Determine the [X, Y] coordinate at the center of the cell enclosing the given text.  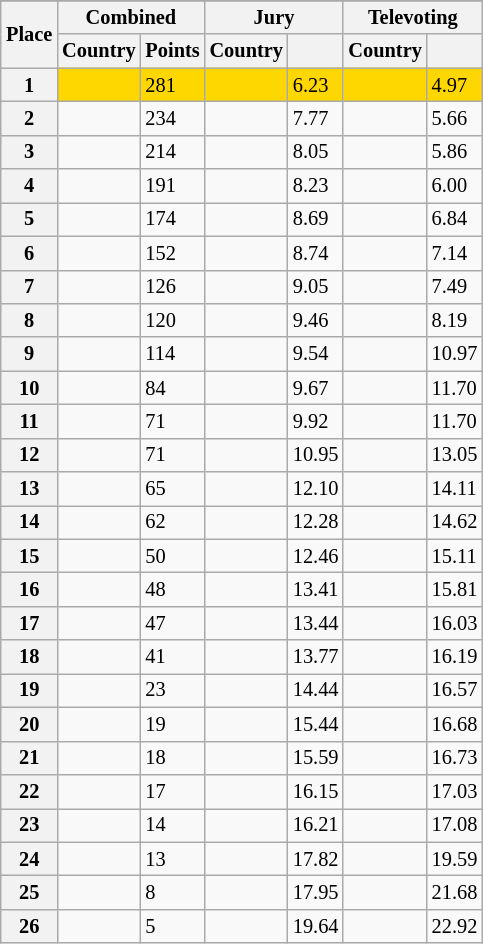
8.19 [455, 321]
281 [173, 85]
16.15 [316, 792]
174 [173, 220]
25 [29, 893]
15.11 [455, 556]
17.82 [316, 859]
19.59 [455, 859]
48 [173, 590]
7 [29, 287]
8.05 [316, 152]
8.69 [316, 220]
62 [173, 523]
2 [29, 119]
7.77 [316, 119]
8.23 [316, 186]
15 [29, 556]
20 [29, 725]
7.14 [455, 253]
50 [173, 556]
Combined [130, 18]
126 [173, 287]
4 [29, 186]
13.41 [316, 590]
22 [29, 792]
15.44 [316, 725]
13.05 [455, 455]
84 [173, 388]
5.86 [455, 152]
15.59 [316, 758]
12.10 [316, 489]
9.92 [316, 422]
15.81 [455, 590]
17.03 [455, 792]
13.77 [316, 657]
6.00 [455, 186]
16.21 [316, 825]
21 [29, 758]
3 [29, 152]
19.64 [316, 926]
5.66 [455, 119]
234 [173, 119]
14.44 [316, 691]
16.03 [455, 624]
9.67 [316, 388]
7.49 [455, 287]
114 [173, 354]
14.11 [455, 489]
214 [173, 152]
6 [29, 253]
9.05 [316, 287]
10.95 [316, 455]
Jury [274, 18]
17.95 [316, 893]
10 [29, 388]
Points [173, 51]
16.73 [455, 758]
12.46 [316, 556]
152 [173, 253]
22.92 [455, 926]
16.68 [455, 725]
26 [29, 926]
10.97 [455, 354]
12.28 [316, 523]
1 [29, 85]
191 [173, 186]
14.62 [455, 523]
4.97 [455, 85]
41 [173, 657]
16.19 [455, 657]
16.57 [455, 691]
8.74 [316, 253]
6.84 [455, 220]
12 [29, 455]
9.46 [316, 321]
6.23 [316, 85]
120 [173, 321]
24 [29, 859]
11 [29, 422]
9.54 [316, 354]
16 [29, 590]
Place [29, 34]
17.08 [455, 825]
65 [173, 489]
47 [173, 624]
9 [29, 354]
21.68 [455, 893]
Televoting [412, 18]
13.44 [316, 624]
